Locate the cell with the specified text and output its [X, Y] center coordinate. 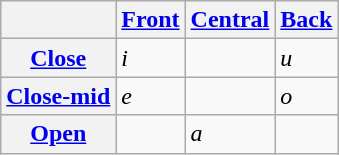
Central [230, 20]
Open [58, 134]
Close-mid [58, 96]
Close [58, 58]
i [150, 58]
o [306, 96]
Front [150, 20]
Back [306, 20]
a [230, 134]
u [306, 58]
e [150, 96]
